For the text-containing cell, return its midpoint in (x, y) coordinate format. 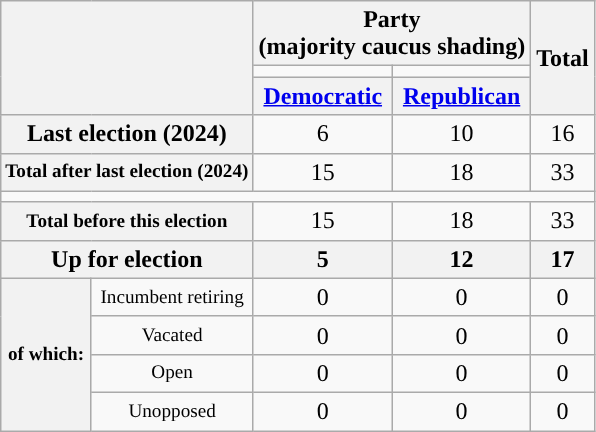
16 (563, 134)
Total after last election (2024) (127, 172)
Incumbent retiring (172, 297)
Republican (461, 96)
Open (172, 373)
Total before this election (127, 221)
12 (461, 259)
of which: (46, 354)
Last election (2024) (127, 134)
Democratic (323, 96)
17 (563, 259)
Total (563, 58)
Unopposed (172, 411)
Up for election (127, 259)
6 (323, 134)
Vacated (172, 335)
Party(majority caucus shading) (392, 34)
5 (323, 259)
10 (461, 134)
